Determine the [x, y] coordinate at the center of the cell enclosing the given text.  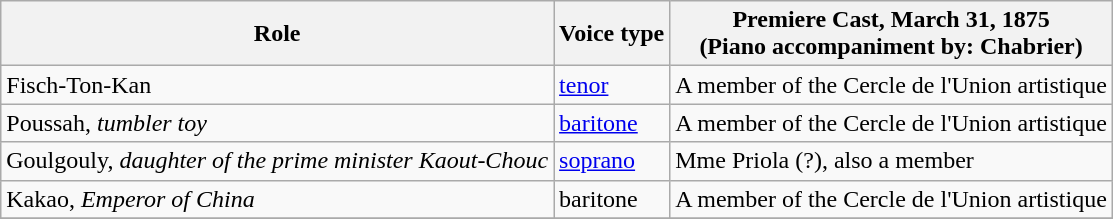
Role [278, 34]
Goulgouly, daughter of the prime minister Kaout-Chouc [278, 161]
Voice type [612, 34]
Premiere Cast, March 31, 1875 (Piano accompaniment by: Chabrier) [892, 34]
Mme Priola (?), also a member [892, 161]
Poussah, tumbler toy [278, 123]
Kakao, Emperor of China [278, 199]
Fisch-Ton-Kan [278, 85]
soprano [612, 161]
tenor [612, 85]
